Locate the cell with the specified text and output its (x, y) center coordinate. 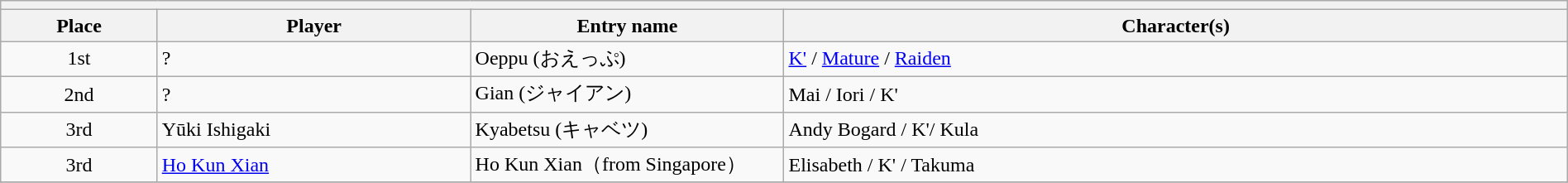
Ho Kun Xian（from Singapore） (627, 166)
Mai / Iori / K' (1176, 94)
2nd (79, 94)
Character(s) (1176, 26)
Yūki Ishigaki (314, 129)
1st (79, 60)
Entry name (627, 26)
Oeppu (おえっぷ) (627, 60)
Elisabeth / K' / Takuma (1176, 166)
K' / Mature / Raiden (1176, 60)
Gian (ジャイアン) (627, 94)
Ho Kun Xian (314, 166)
Place (79, 26)
Player (314, 26)
Andy Bogard / K'/ Kula (1176, 129)
Kyabetsu (キャベツ) (627, 129)
